For the text-containing cell, return its midpoint in (X, Y) coordinate format. 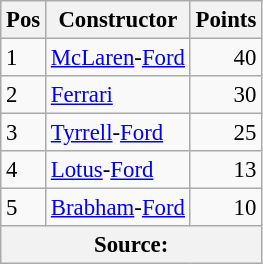
Pos (24, 20)
3 (24, 133)
Ferrari (118, 95)
4 (24, 170)
Brabham-Ford (118, 208)
30 (226, 95)
Constructor (118, 20)
10 (226, 208)
Source: (132, 245)
Tyrrell-Ford (118, 133)
5 (24, 208)
1 (24, 58)
2 (24, 95)
Points (226, 20)
Lotus-Ford (118, 170)
25 (226, 133)
40 (226, 58)
McLaren-Ford (118, 58)
13 (226, 170)
